Capture the cell that displays the provided text and extract its [x, y] central coordinate. 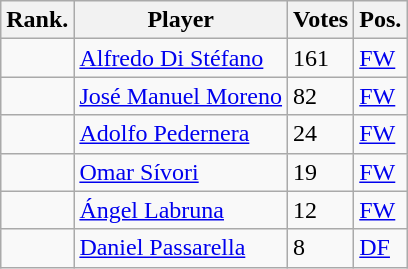
Adolfo Pedernera [181, 134]
8 [321, 248]
Votes [321, 20]
12 [321, 210]
Daniel Passarella [181, 248]
Omar Sívori [181, 172]
Ángel Labruna [181, 210]
Player [181, 20]
Alfredo Di Stéfano [181, 58]
19 [321, 172]
José Manuel Moreno [181, 96]
Pos. [380, 20]
82 [321, 96]
24 [321, 134]
161 [321, 58]
DF [380, 248]
Rank. [38, 20]
